Return the (X, Y) coordinate for the center point of the cell that contains the specified text.  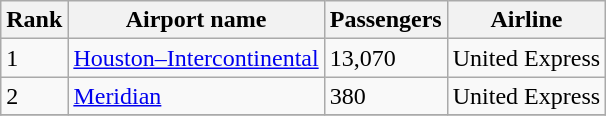
Meridian (196, 96)
Airport name (196, 20)
1 (34, 58)
Passengers (386, 20)
Airline (526, 20)
380 (386, 96)
2 (34, 96)
13,070 (386, 58)
Houston–Intercontinental (196, 58)
Rank (34, 20)
